Output the (X, Y) coordinate of the center of the cell containing the given text.  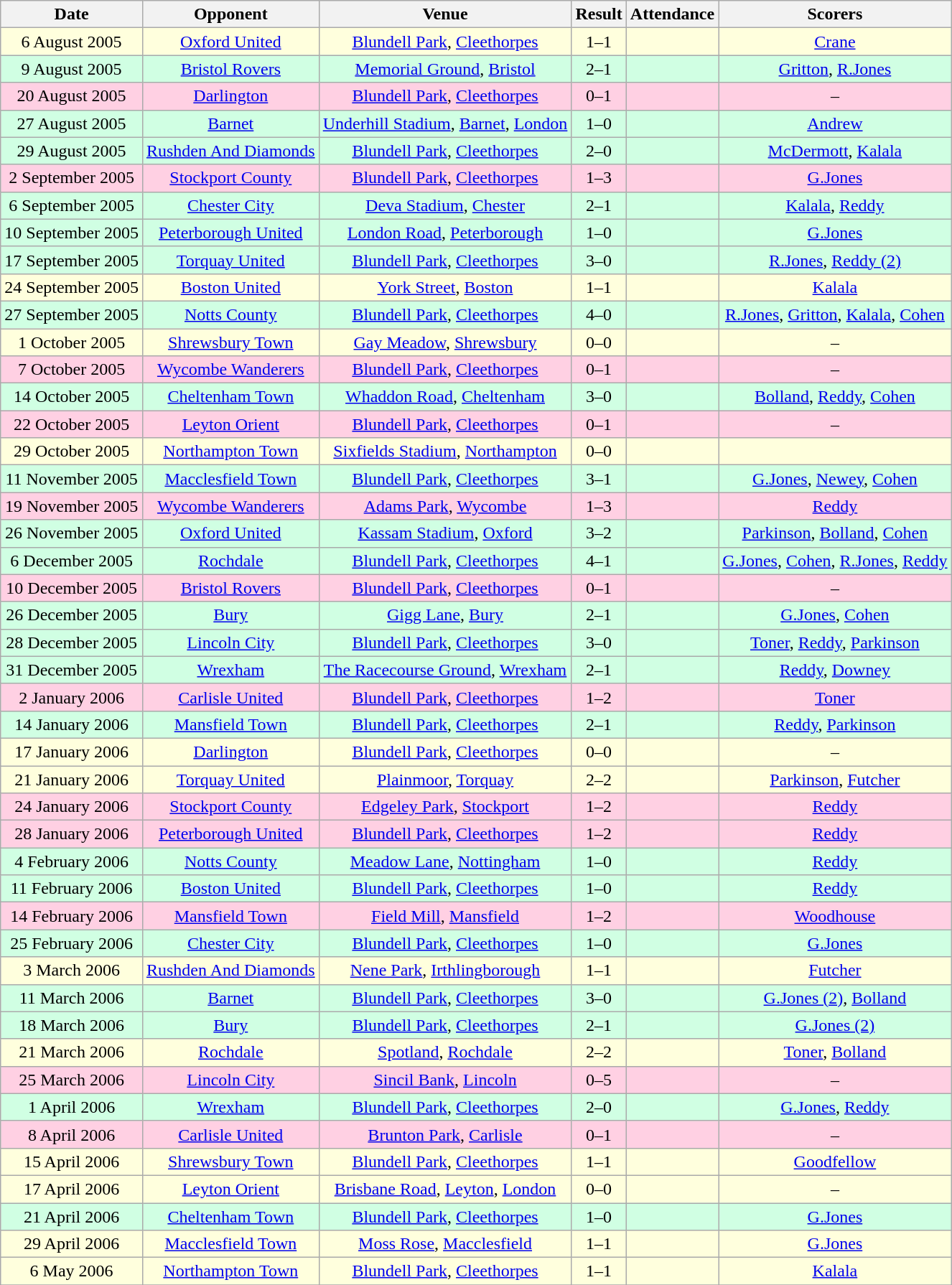
Memorial Ground, Bristol (445, 69)
Toner, Bolland (835, 1052)
25 February 2006 (72, 943)
Futcher (835, 971)
Gigg Lane, Bury (445, 615)
24 January 2006 (72, 807)
Whaddon Road, Cheltenham (445, 397)
29 October 2005 (72, 452)
28 December 2005 (72, 642)
20 August 2005 (72, 96)
Parkinson, Futcher (835, 779)
26 November 2005 (72, 533)
3–2 (599, 533)
Venue (445, 14)
21 March 2006 (72, 1052)
York Street, Boston (445, 287)
Woodhouse (835, 916)
24 September 2005 (72, 287)
Underhill Stadium, Barnet, London (445, 123)
Andrew (835, 123)
Plainmoor, Torquay (445, 779)
18 March 2006 (72, 1025)
Spotland, Rochdale (445, 1052)
8 April 2006 (72, 1134)
4–0 (599, 314)
Sincil Bank, Lincoln (445, 1080)
28 January 2006 (72, 834)
26 December 2005 (72, 615)
Kassam Stadium, Oxford (445, 533)
17 January 2006 (72, 752)
Field Mill, Mansfield (445, 916)
G.Jones (2) (835, 1025)
0–5 (599, 1080)
Reddy, Parkinson (835, 724)
G.Jones, Cohen, R.Jones, Reddy (835, 561)
11 February 2006 (72, 889)
Gritton, R.Jones (835, 69)
G.Jones, Cohen (835, 615)
Edgeley Park, Stockport (445, 807)
6 September 2005 (72, 205)
Date (72, 14)
15 April 2006 (72, 1162)
Reddy, Downey (835, 670)
11 March 2006 (72, 998)
Adams Park, Wycombe (445, 506)
9 August 2005 (72, 69)
Toner (835, 697)
10 December 2005 (72, 588)
21 April 2006 (72, 1217)
Deva Stadium, Chester (445, 205)
Bolland, Reddy, Cohen (835, 397)
4–1 (599, 561)
1 April 2006 (72, 1107)
31 December 2005 (72, 670)
Gay Meadow, Shrewsbury (445, 342)
Attendance (672, 14)
Parkinson, Bolland, Cohen (835, 533)
The Racecourse Ground, Wrexham (445, 670)
6 August 2005 (72, 42)
R.Jones, Gritton, Kalala, Cohen (835, 314)
Nene Park, Irthlingborough (445, 971)
McDermott, Kalala (835, 151)
11 November 2005 (72, 479)
R.Jones, Reddy (2) (835, 260)
27 September 2005 (72, 314)
1 October 2005 (72, 342)
17 September 2005 (72, 260)
14 February 2006 (72, 916)
29 August 2005 (72, 151)
Toner, Reddy, Parkinson (835, 642)
London Road, Peterborough (445, 233)
7 October 2005 (72, 370)
21 January 2006 (72, 779)
G.Jones (2), Bolland (835, 998)
3 March 2006 (72, 971)
2 September 2005 (72, 178)
Crane (835, 42)
Brunton Park, Carlisle (445, 1134)
Sixfields Stadium, Northampton (445, 452)
17 April 2006 (72, 1189)
3–1 (599, 479)
6 December 2005 (72, 561)
29 April 2006 (72, 1244)
Scorers (835, 14)
10 September 2005 (72, 233)
2 January 2006 (72, 697)
19 November 2005 (72, 506)
Moss Rose, Macclesfield (445, 1244)
4 February 2006 (72, 861)
G.Jones, Reddy (835, 1107)
Meadow Lane, Nottingham (445, 861)
25 March 2006 (72, 1080)
27 August 2005 (72, 123)
Brisbane Road, Leyton, London (445, 1189)
G.Jones, Newey, Cohen (835, 479)
Kalala, Reddy (835, 205)
Opponent (230, 14)
Result (599, 14)
22 October 2005 (72, 424)
Goodfellow (835, 1162)
6 May 2006 (72, 1271)
14 January 2006 (72, 724)
14 October 2005 (72, 397)
